Search for the cell housing the specified text and yield its (X, Y) center coordinate. 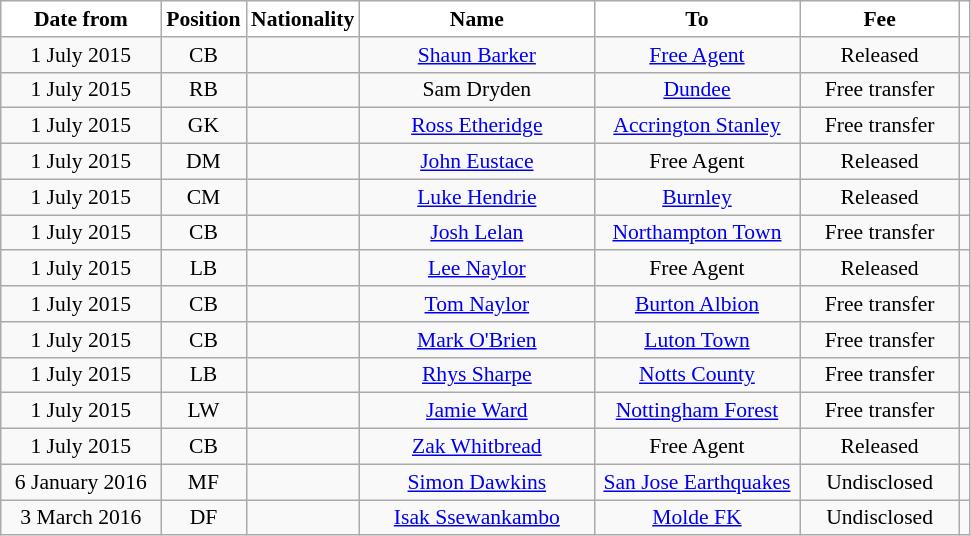
Sam Dryden (476, 90)
Dundee (696, 90)
Mark O'Brien (476, 340)
Josh Lelan (476, 233)
Burton Albion (696, 304)
Nottingham Forest (696, 411)
Zak Whitbread (476, 447)
GK (204, 126)
Ross Etheridge (476, 126)
Shaun Barker (476, 55)
DM (204, 162)
Jamie Ward (476, 411)
Lee Naylor (476, 269)
Simon Dawkins (476, 482)
To (696, 19)
Date from (81, 19)
Burnley (696, 197)
6 January 2016 (81, 482)
John Eustace (476, 162)
Isak Ssewankambo (476, 518)
Name (476, 19)
3 March 2016 (81, 518)
CM (204, 197)
DF (204, 518)
RB (204, 90)
Nationality (302, 19)
MF (204, 482)
Notts County (696, 375)
Position (204, 19)
Luton Town (696, 340)
San Jose Earthquakes (696, 482)
LW (204, 411)
Rhys Sharpe (476, 375)
Luke Hendrie (476, 197)
Fee (880, 19)
Accrington Stanley (696, 126)
Northampton Town (696, 233)
Tom Naylor (476, 304)
Molde FK (696, 518)
